Return the [x, y] coordinate for the center point of the cell that contains the specified text.  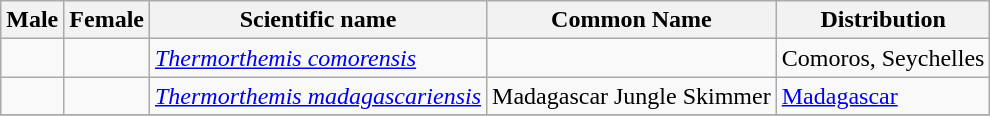
Common Name [632, 20]
Scientific name [318, 20]
Madagascar Jungle Skimmer [632, 96]
Comoros, Seychelles [883, 58]
Thermorthemis madagascariensis [318, 96]
Distribution [883, 20]
Female [107, 20]
Thermorthemis comorensis [318, 58]
Madagascar [883, 96]
Male [32, 20]
